For the text-containing cell, return its midpoint in (x, y) coordinate format. 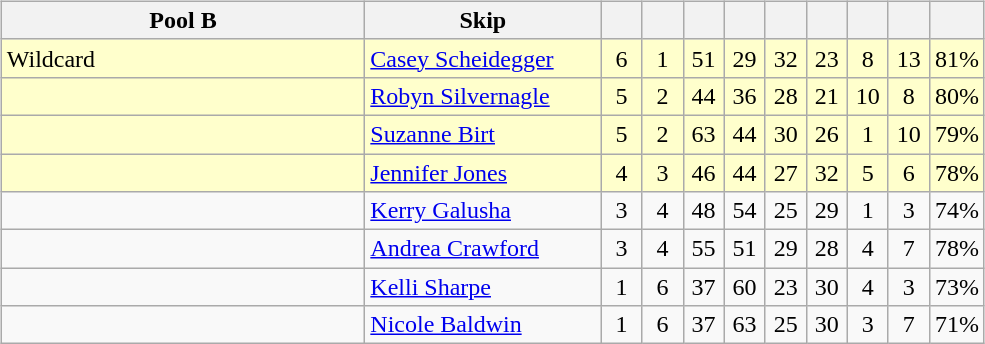
Nicole Baldwin (483, 325)
Casey Scheidegger (483, 58)
60 (744, 287)
73% (956, 287)
13 (908, 58)
Suzanne Birt (483, 134)
54 (744, 211)
79% (956, 134)
Jennifer Jones (483, 173)
Robyn Silvernagle (483, 96)
74% (956, 211)
81% (956, 58)
48 (704, 211)
36 (744, 96)
80% (956, 96)
Kelli Sharpe (483, 287)
55 (704, 249)
71% (956, 325)
Kerry Galusha (483, 211)
Wildcard (183, 58)
Andrea Crawford (483, 249)
Pool B (183, 20)
Skip (483, 20)
46 (704, 173)
21 (826, 96)
26 (826, 134)
27 (786, 173)
